Scan for the cell matching the given text and deliver its [X, Y] coordinate at center. 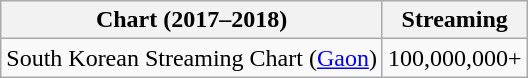
Chart (2017–2018) [192, 20]
Streaming [454, 20]
100,000,000+ [454, 58]
South Korean Streaming Chart (Gaon) [192, 58]
